Determine the [X, Y] coordinate at the center of the cell enclosing the given text.  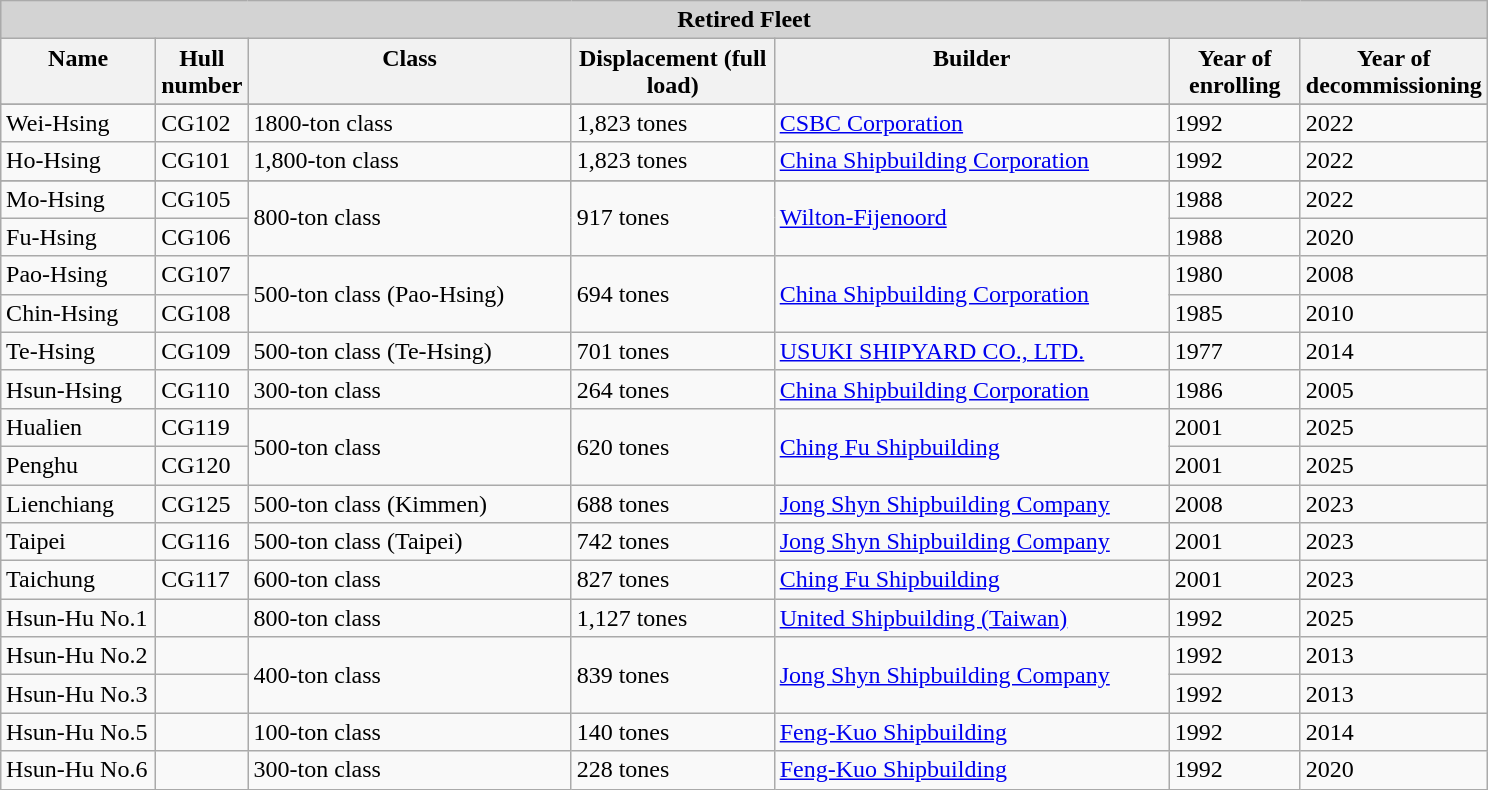
140 tones [672, 732]
Taipei [78, 542]
Wilton-Fijenoord [972, 218]
500-ton class (Kimmen) [410, 503]
Year of enrolling [1234, 72]
Hsun-Hu No.3 [78, 694]
500-ton class [410, 446]
Hsun-Hsing [78, 389]
Taichung [78, 580]
620 tones [672, 446]
Hull number [202, 72]
1,800-ton class [410, 161]
CG101 [202, 161]
Ho-Hsing [78, 161]
CSBC Corporation [972, 123]
Wei-Hsing [78, 123]
400-ton class [410, 675]
CG120 [202, 465]
USUKI SHIPYARD CO., LTD. [972, 351]
1800-ton class [410, 123]
CG119 [202, 427]
Hualien [78, 427]
CG102 [202, 123]
Retired Fleet [744, 20]
Chin-Hsing [78, 313]
917 tones [672, 218]
Te-Hsing [78, 351]
701 tones [672, 351]
Hsun-Hu No.6 [78, 770]
500-ton class (Taipei) [410, 542]
Name [78, 72]
Year of decommissioning [1394, 72]
228 tones [672, 770]
CG110 [202, 389]
Hsun-Hu No.5 [78, 732]
CG105 [202, 199]
694 tones [672, 294]
1,127 tones [672, 618]
United Shipbuilding (Taiwan) [972, 618]
Pao-Hsing [78, 275]
1980 [1234, 275]
742 tones [672, 542]
1985 [1234, 313]
500-ton class (Pao-Hsing) [410, 294]
CG116 [202, 542]
Hsun-Hu No.2 [78, 656]
264 tones [672, 389]
Fu-Hsing [78, 237]
827 tones [672, 580]
Mo-Hsing [78, 199]
CG106 [202, 237]
2005 [1394, 389]
CG117 [202, 580]
CG107 [202, 275]
Penghu [78, 465]
600-ton class [410, 580]
688 tones [672, 503]
100-ton class [410, 732]
500-ton class (Te-Hsing) [410, 351]
Hsun-Hu No.1 [78, 618]
2010 [1394, 313]
CG109 [202, 351]
Lienchiang [78, 503]
CG125 [202, 503]
839 tones [672, 675]
Builder [972, 72]
Displacement (full load) [672, 72]
1977 [1234, 351]
Class [410, 72]
1986 [1234, 389]
CG108 [202, 313]
